Scan for the cell matching the given text and deliver its (x, y) coordinate at center. 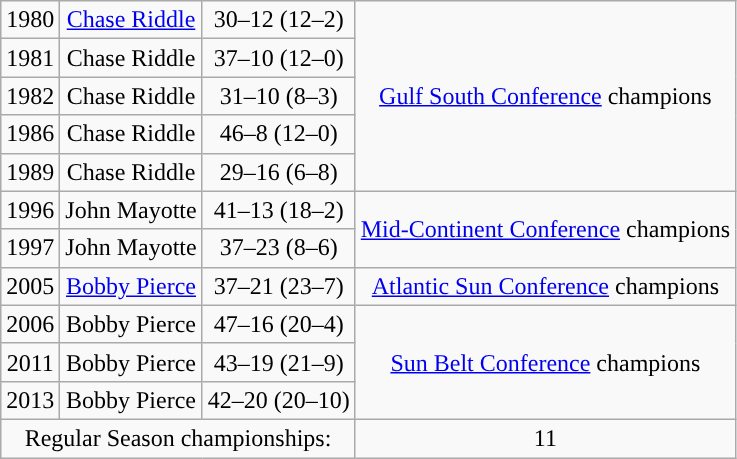
11 (545, 438)
1997 (30, 248)
1982 (30, 96)
43–19 (21–9) (278, 362)
2006 (30, 324)
29–16 (6–8) (278, 172)
37–23 (8–6) (278, 248)
Atlantic Sun Conference champions (545, 286)
2005 (30, 286)
1996 (30, 210)
37–10 (12–0) (278, 58)
1986 (30, 134)
Gulf South Conference champions (545, 96)
31–10 (8–3) (278, 96)
41–13 (18–2) (278, 210)
37–21 (23–7) (278, 286)
30–12 (12–2) (278, 20)
1980 (30, 20)
2011 (30, 362)
1989 (30, 172)
46–8 (12–0) (278, 134)
2013 (30, 400)
1981 (30, 58)
Regular Season championships: (178, 438)
Mid-Continent Conference champions (545, 229)
42–20 (20–10) (278, 400)
47–16 (20–4) (278, 324)
Sun Belt Conference champions (545, 362)
